For the text-containing cell, return its midpoint in (X, Y) coordinate format. 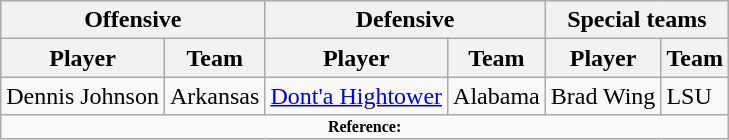
Dennis Johnson (83, 96)
LSU (695, 96)
Defensive (405, 20)
Reference: (365, 127)
Brad Wing (603, 96)
Dont'a Hightower (356, 96)
Offensive (133, 20)
Alabama (497, 96)
Special teams (636, 20)
Arkansas (214, 96)
